Return (x, y) of the center of cell containing provided text 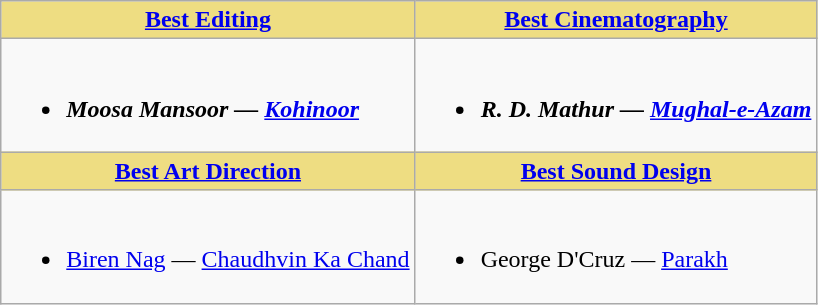
Best Editing (208, 20)
Best Art Direction (208, 171)
Best Sound Design (616, 171)
Biren Nag — Chaudhvin Ka Chand (208, 246)
R. D. Mathur — Mughal-e-Azam (616, 96)
Best Cinematography (616, 20)
Moosa Mansoor — Kohinoor (208, 96)
George D'Cruz — Parakh (616, 246)
